Detect which cell encompasses the target text, then output its [X, Y] center coordinate. 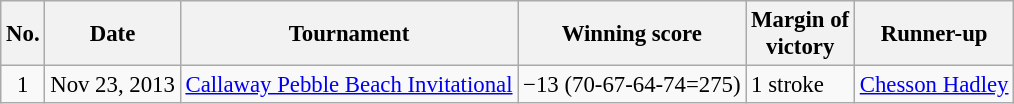
Nov 23, 2013 [112, 85]
No. [23, 34]
Chesson Hadley [934, 85]
1 [23, 85]
Tournament [349, 34]
Winning score [632, 34]
1 stroke [800, 85]
−13 (70-67-64-74=275) [632, 85]
Date [112, 34]
Runner-up [934, 34]
Callaway Pebble Beach Invitational [349, 85]
Margin ofvictory [800, 34]
